Return [X, Y] of the center of cell containing provided text 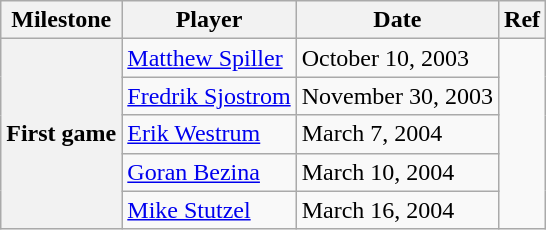
Milestone [62, 20]
First game [62, 134]
March 10, 2004 [397, 172]
March 16, 2004 [397, 210]
Player [209, 20]
Mike Stutzel [209, 210]
November 30, 2003 [397, 96]
Matthew Spiller [209, 58]
Goran Bezina [209, 172]
March 7, 2004 [397, 134]
Fredrik Sjostrom [209, 96]
Date [397, 20]
October 10, 2003 [397, 58]
Erik Westrum [209, 134]
Ref [522, 20]
